Extract the (X, Y) coordinate from the center of the cell holding the provided text.  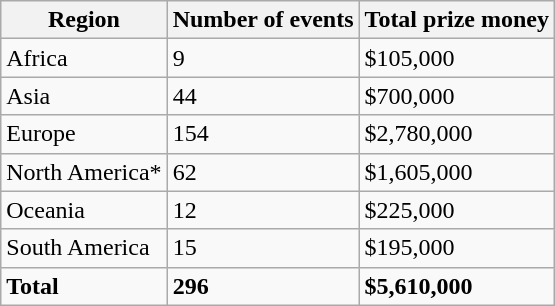
$5,610,000 (456, 286)
Total (84, 286)
Number of events (263, 20)
Region (84, 20)
$105,000 (456, 58)
$225,000 (456, 210)
North America* (84, 172)
$195,000 (456, 248)
9 (263, 58)
44 (263, 96)
12 (263, 210)
Oceania (84, 210)
154 (263, 134)
Africa (84, 58)
Europe (84, 134)
15 (263, 248)
296 (263, 286)
Total prize money (456, 20)
$700,000 (456, 96)
$2,780,000 (456, 134)
South America (84, 248)
62 (263, 172)
$1,605,000 (456, 172)
Asia (84, 96)
